Capture the cell that displays the provided text and extract its (X, Y) central coordinate. 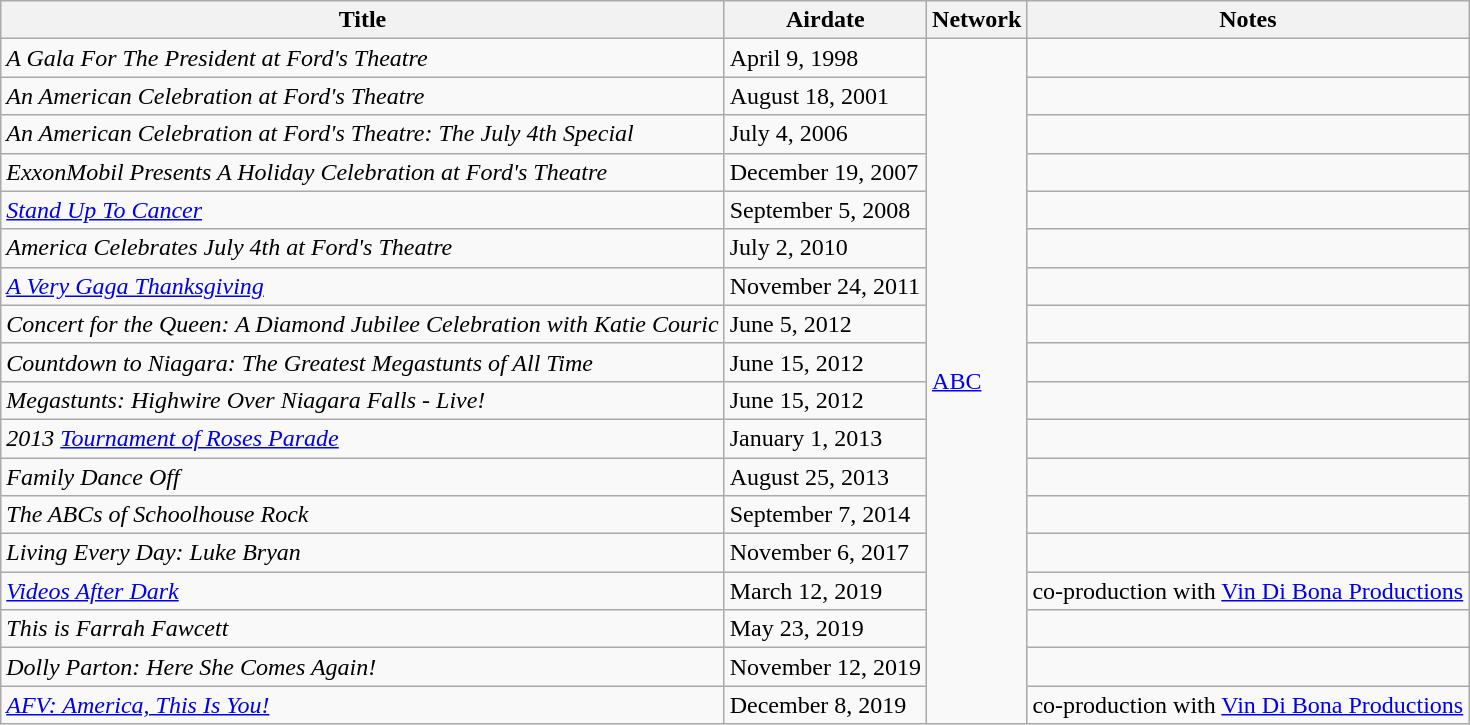
The ABCs of Schoolhouse Rock (362, 515)
Videos After Dark (362, 591)
November 6, 2017 (825, 553)
Countdown to Niagara: The Greatest Megastunts of All Time (362, 362)
September 7, 2014 (825, 515)
ABC (977, 382)
Stand Up To Cancer (362, 210)
2013 Tournament of Roses Parade (362, 438)
Notes (1248, 20)
Megastunts: Highwire Over Niagara Falls - Live! (362, 400)
This is Farrah Fawcett (362, 629)
April 9, 1998 (825, 58)
Network (977, 20)
ExxonMobil Presents A Holiday Celebration at Ford's Theatre (362, 172)
August 18, 2001 (825, 96)
AFV: America, This Is You! (362, 705)
Concert for the Queen: A Diamond Jubilee Celebration with Katie Couric (362, 324)
July 2, 2010 (825, 248)
September 5, 2008 (825, 210)
Family Dance Off (362, 477)
Title (362, 20)
An American Celebration at Ford's Theatre: The July 4th Special (362, 134)
November 24, 2011 (825, 286)
Living Every Day: Luke Bryan (362, 553)
January 1, 2013 (825, 438)
August 25, 2013 (825, 477)
November 12, 2019 (825, 667)
May 23, 2019 (825, 629)
December 8, 2019 (825, 705)
June 5, 2012 (825, 324)
December 19, 2007 (825, 172)
March 12, 2019 (825, 591)
Airdate (825, 20)
A Very Gaga Thanksgiving (362, 286)
A Gala For The President at Ford's Theatre (362, 58)
America Celebrates July 4th at Ford's Theatre (362, 248)
Dolly Parton: Here She Comes Again! (362, 667)
July 4, 2006 (825, 134)
An American Celebration at Ford's Theatre (362, 96)
